Extract the [X, Y] coordinate from the center of the cell holding the provided text.  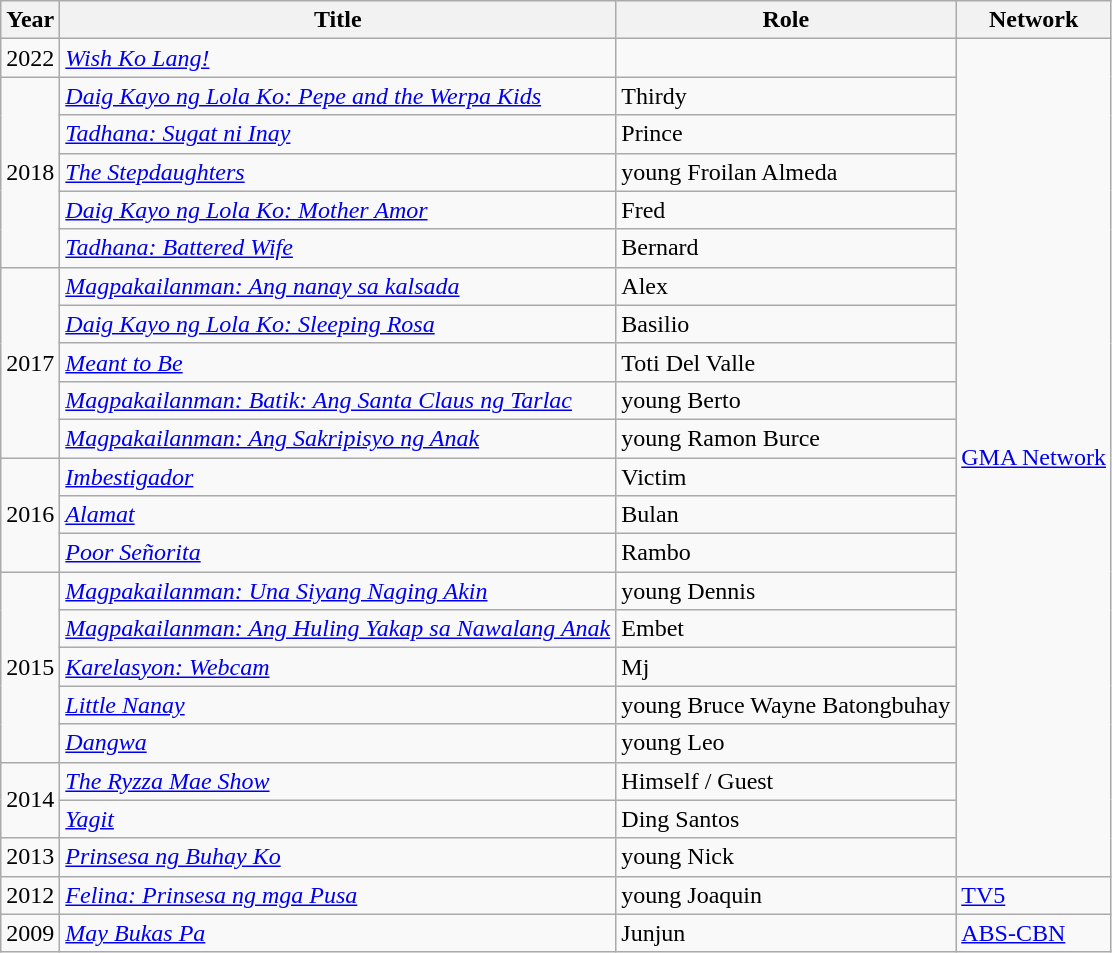
Daig Kayo ng Lola Ko: Mother Amor [338, 210]
Poor Señorita [338, 553]
Magpakailanman: Ang Huling Yakap sa Nawalang Anak [338, 629]
Toti Del Valle [786, 362]
Network [1034, 20]
young Ramon Burce [786, 438]
The Stepdaughters [338, 172]
Daig Kayo ng Lola Ko: Pepe and the Werpa Kids [338, 96]
young Dennis [786, 591]
Prince [786, 134]
Year [30, 20]
Magpakailanman: Batik: Ang Santa Claus ng Tarlac [338, 400]
young Bruce Wayne Batongbuhay [786, 705]
Alamat [338, 515]
Embet [786, 629]
Felina: Prinsesa ng mga Pusa [338, 895]
May Bukas Pa [338, 933]
Yagit [338, 819]
Bernard [786, 248]
Fred [786, 210]
Magpakailanman: Una Siyang Naging Akin [338, 591]
Junjun [786, 933]
Ding Santos [786, 819]
young Nick [786, 857]
Prinsesa ng Buhay Ko [338, 857]
2018 [30, 172]
Karelasyon: Webcam [338, 667]
ABS-CBN [1034, 933]
2013 [30, 857]
Mj [786, 667]
Himself / Guest [786, 781]
Magpakailanman: Ang Sakripisyo ng Anak [338, 438]
2022 [30, 58]
Title [338, 20]
Victim [786, 477]
TV5 [1034, 895]
2015 [30, 667]
Meant to Be [338, 362]
Bulan [786, 515]
The Ryzza Mae Show [338, 781]
Tadhana: Battered Wife [338, 248]
2017 [30, 362]
young Leo [786, 743]
Thirdy [786, 96]
Magpakailanman: Ang nanay sa kalsada [338, 286]
2012 [30, 895]
2016 [30, 515]
GMA Network [1034, 458]
Alex [786, 286]
Wish Ko Lang! [338, 58]
Role [786, 20]
Rambo [786, 553]
Dangwa [338, 743]
2014 [30, 800]
Basilio [786, 324]
young Froilan Almeda [786, 172]
young Joaquin [786, 895]
Imbestigador [338, 477]
Little Nanay [338, 705]
Daig Kayo ng Lola Ko: Sleeping Rosa [338, 324]
Tadhana: Sugat ni Inay [338, 134]
young Berto [786, 400]
2009 [30, 933]
